Output the [x, y] coordinate of the center of the cell containing the given text.  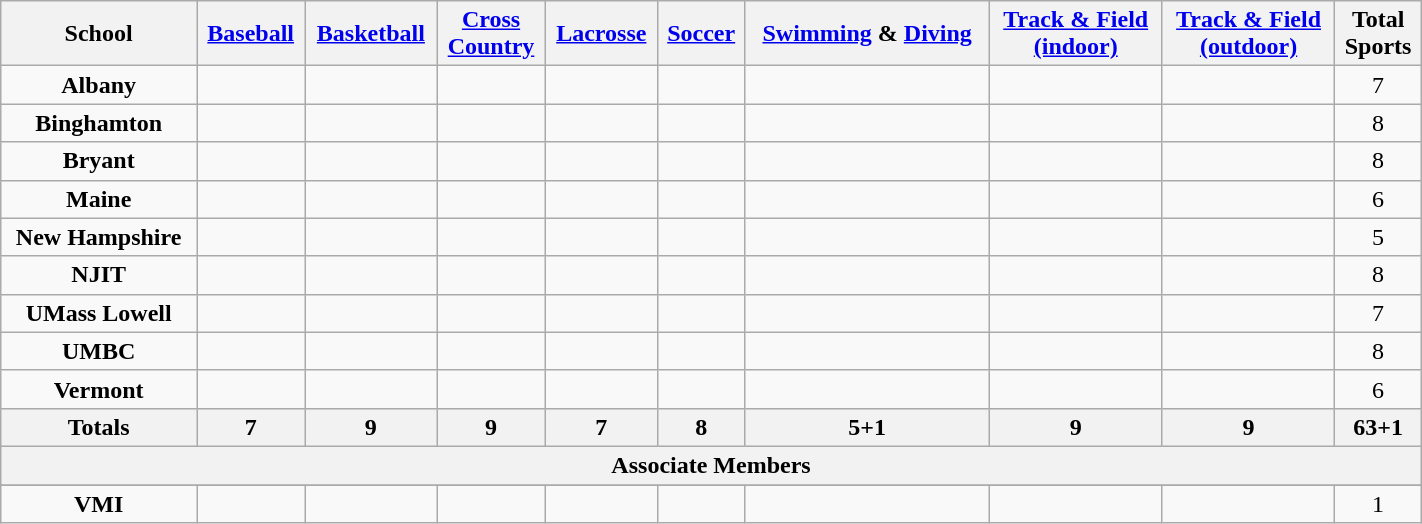
VMI [99, 503]
Lacrosse [601, 34]
Totals [99, 427]
TotalSports [1378, 34]
63+1 [1378, 427]
Baseball [251, 34]
UMass Lowell [99, 313]
Albany [99, 85]
Track & Field (outdoor) [1248, 34]
Bryant [99, 161]
1 [1378, 503]
Cross Country [491, 34]
Associate Members [711, 465]
Vermont [99, 389]
5 [1378, 237]
Maine [99, 199]
5+1 [867, 427]
New Hampshire [99, 237]
Soccer [701, 34]
Track & Field(indoor) [1076, 34]
Binghamton [99, 123]
Basketball [371, 34]
NJIT [99, 275]
Swimming & Diving [867, 34]
UMBC [99, 351]
School [99, 34]
